For the text-containing cell, return its midpoint in (x, y) coordinate format. 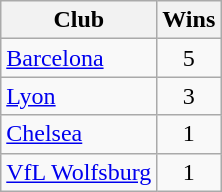
Wins (189, 20)
VfL Wolfsburg (79, 172)
Lyon (79, 96)
Chelsea (79, 134)
5 (189, 58)
Club (79, 20)
Barcelona (79, 58)
3 (189, 96)
